Provide the [X, Y] coordinate of the cell's center where the given text is located.  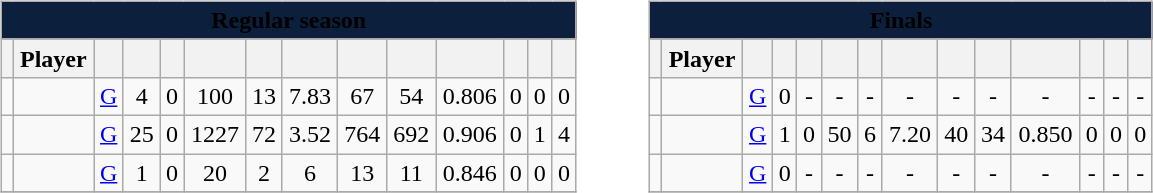
50 [840, 134]
3.52 [310, 134]
1227 [215, 134]
7.83 [310, 96]
0.850 [1045, 134]
2 [264, 173]
54 [412, 96]
692 [412, 134]
0.846 [470, 173]
0.906 [470, 134]
40 [956, 134]
67 [362, 96]
Finals [902, 20]
100 [215, 96]
72 [264, 134]
11 [412, 173]
34 [994, 134]
0.806 [470, 96]
25 [142, 134]
20 [215, 173]
Regular season [288, 20]
7.20 [910, 134]
764 [362, 134]
